Return the (x, y) coordinate for the center point of the cell that contains the specified text.  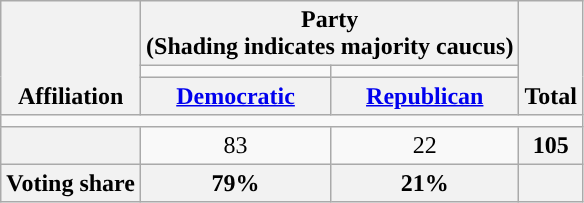
22 (425, 145)
Democratic (236, 96)
Voting share (71, 183)
Total (551, 58)
83 (236, 145)
Party (Shading indicates majority caucus) (330, 34)
79% (236, 183)
Republican (425, 96)
105 (551, 145)
Affiliation (71, 58)
21% (425, 183)
